Find where the given text appears and provide that cell's center as (x, y) coordinate. 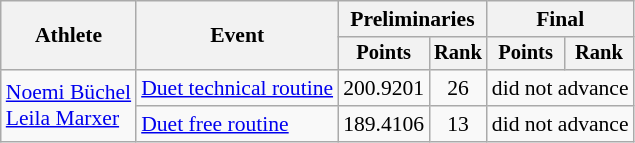
Athlete (68, 36)
Final (560, 19)
Noemi Büchel Leila Marxer (68, 106)
Event (237, 36)
Duet free routine (237, 124)
13 (458, 124)
Preliminaries (412, 19)
200.9201 (384, 88)
189.4106 (384, 124)
Duet technical routine (237, 88)
26 (458, 88)
